Capture the cell that displays the provided text and extract its [x, y] central coordinate. 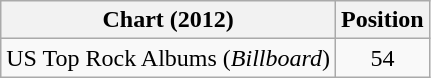
54 [383, 58]
Position [383, 20]
US Top Rock Albums (Billboard) [168, 58]
Chart (2012) [168, 20]
